Search for the cell housing the specified text and yield its (X, Y) center coordinate. 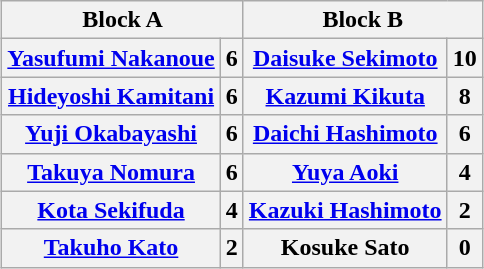
Daichi Hashimoto (345, 134)
Yuji Okabayashi (111, 134)
Daisuke Sekimoto (345, 58)
Kazuki Hashimoto (345, 210)
Kazumi Kikuta (345, 96)
Block A (123, 20)
10 (464, 58)
Takuho Kato (111, 248)
Block B (362, 20)
0 (464, 248)
Hideyoshi Kamitani (111, 96)
Takuya Nomura (111, 172)
Yuya Aoki (345, 172)
Yasufumi Nakanoue (111, 58)
Kota Sekifuda (111, 210)
8 (464, 96)
Kosuke Sato (345, 248)
